Provide the [x, y] coordinate of the cell's center where the given text is located.  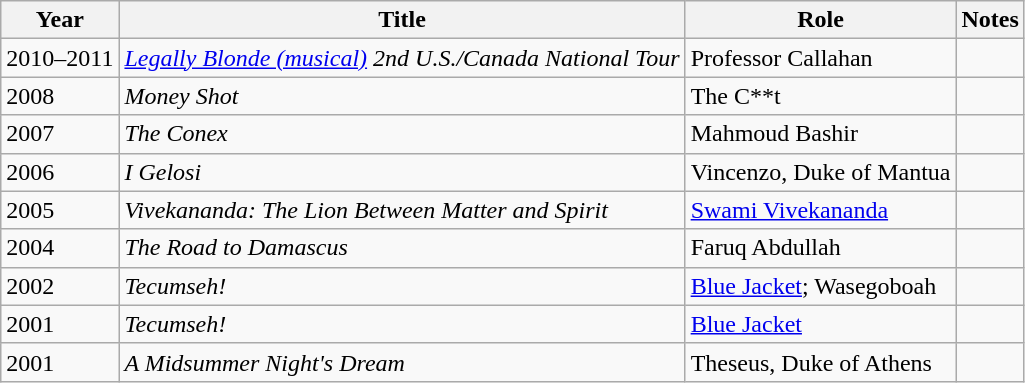
Legally Blonde (musical) 2nd U.S./Canada National Tour [402, 58]
The C**t [820, 96]
Year [60, 20]
The Road to Damascus [402, 248]
Theseus, Duke of Athens [820, 362]
Blue Jacket [820, 324]
Title [402, 20]
Notes [990, 20]
2007 [60, 134]
Vivekananda: The Lion Between Matter and Spirit [402, 210]
2002 [60, 286]
Vincenzo, Duke of Mantua [820, 172]
Mahmoud Bashir [820, 134]
2006 [60, 172]
2004 [60, 248]
Role [820, 20]
2010–2011 [60, 58]
I Gelosi [402, 172]
The Conex [402, 134]
Faruq Abdullah [820, 248]
Blue Jacket; Wasegoboah [820, 286]
A Midsummer Night's Dream [402, 362]
2008 [60, 96]
Money Shot [402, 96]
Professor Callahan [820, 58]
Swami Vivekananda [820, 210]
2005 [60, 210]
